For the text-containing cell, return its midpoint in [x, y] coordinate format. 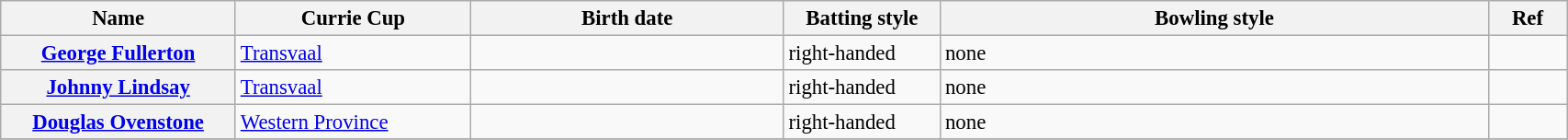
Name [118, 18]
Ref [1527, 18]
Douglas Ovenstone [118, 122]
Western Province [353, 122]
Johnny Lindsay [118, 87]
George Fullerton [118, 53]
Birth date [626, 18]
Batting style [862, 18]
Bowling style [1214, 18]
Currie Cup [353, 18]
